Return [x, y] of the center of cell containing provided text 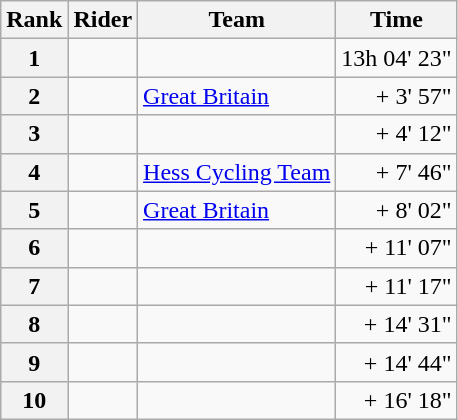
2 [34, 96]
6 [34, 248]
13h 04' 23" [396, 58]
+ 7' 46" [396, 172]
Time [396, 20]
10 [34, 400]
Hess Cycling Team [237, 172]
3 [34, 134]
8 [34, 324]
+ 3' 57" [396, 96]
Team [237, 20]
1 [34, 58]
+ 4' 12" [396, 134]
+ 11' 17" [396, 286]
Rank [34, 20]
Rider [103, 20]
4 [34, 172]
+ 11' 07" [396, 248]
+ 14' 44" [396, 362]
+ 8' 02" [396, 210]
+ 16' 18" [396, 400]
7 [34, 286]
9 [34, 362]
+ 14' 31" [396, 324]
5 [34, 210]
